Extract the [x, y] coordinate from the center of the cell holding the provided text.  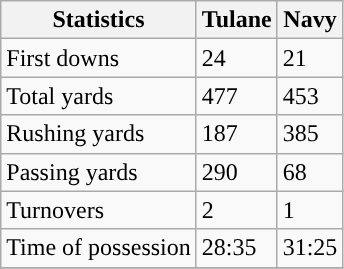
24 [236, 58]
68 [310, 172]
385 [310, 134]
290 [236, 172]
187 [236, 134]
First downs [99, 58]
Time of possession [99, 248]
2 [236, 210]
Rushing yards [99, 134]
Tulane [236, 20]
Total yards [99, 96]
21 [310, 58]
1 [310, 210]
477 [236, 96]
Passing yards [99, 172]
Statistics [99, 20]
28:35 [236, 248]
Navy [310, 20]
Turnovers [99, 210]
31:25 [310, 248]
453 [310, 96]
